Pinpoint the cell where the given text exists, returning its [X, Y] midpoint coordinate. 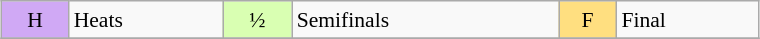
Final [687, 20]
H [36, 20]
Semifinals [426, 20]
F [588, 20]
Heats [146, 20]
½ [258, 20]
